Locate the cell with the specified text and output its (X, Y) center coordinate. 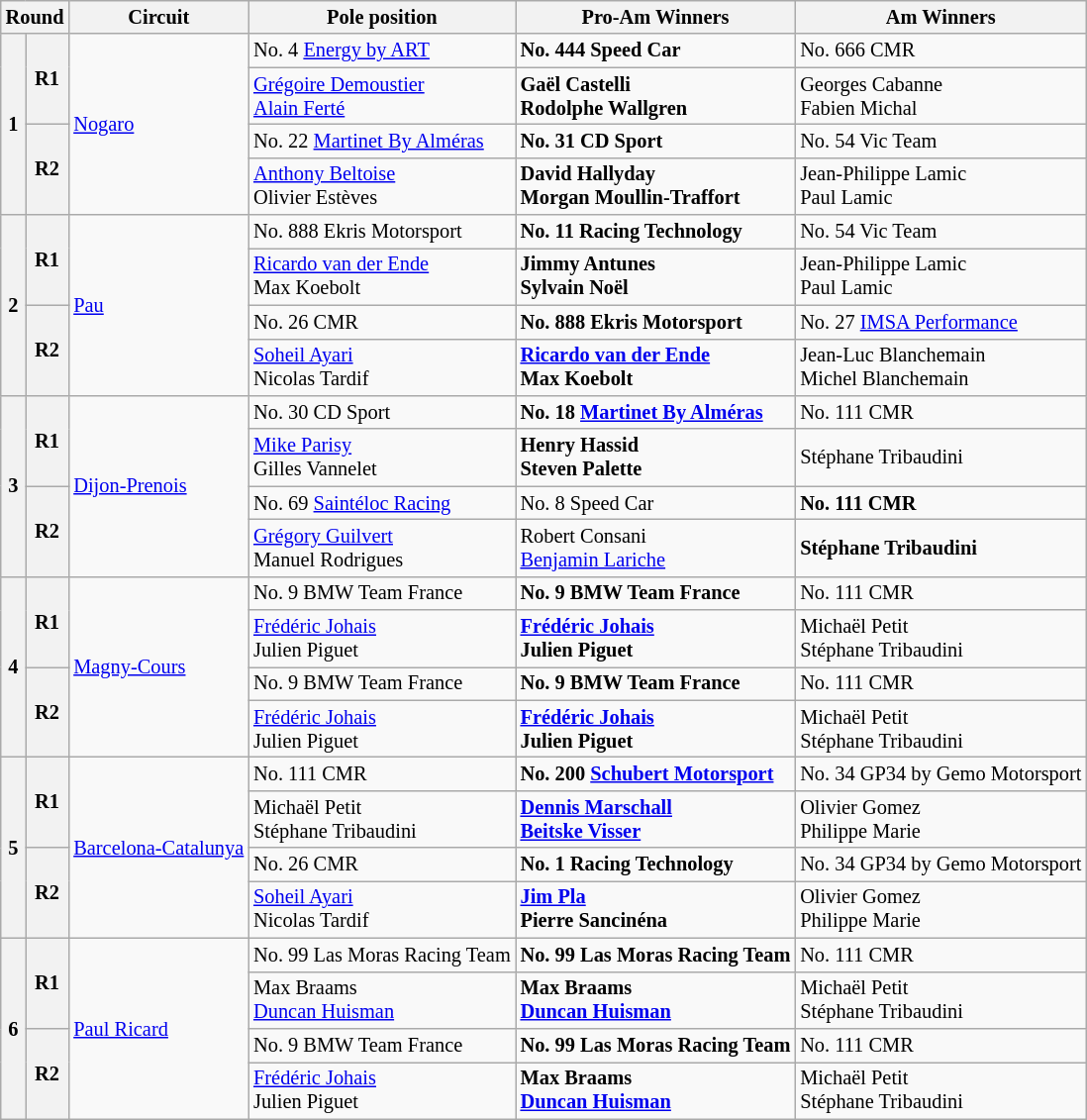
Grégory Guilvert Manuel Rodrigues (382, 548)
Mike Parisy Gilles Vannelet (382, 458)
1 (14, 125)
Pole position (382, 17)
David Hallyday Morgan Moullin-Traffort (655, 186)
No. 11 Racing Technology (655, 232)
Georges Cabanne Fabien Michal (940, 96)
Henry Hassid Steven Palette (655, 458)
No. 666 CMR (940, 51)
3 (14, 485)
Am Winners (940, 17)
Circuit (158, 17)
No. 18 Martinet By Alméras (655, 412)
Dijon-Prenois (158, 485)
No. 1 Racing Technology (655, 865)
No. 31 CD Sport (655, 141)
No. 30 CD Sport (382, 412)
6 (14, 1028)
5 (14, 848)
Barcelona-Catalunya (158, 848)
No. 8 Speed Car (655, 503)
Robert Consani Benjamin Lariche (655, 548)
Jean-Luc Blanchemain Michel Blanchemain (940, 367)
No. 27 IMSA Performance (940, 322)
Dennis Marschall Beitske Visser (655, 819)
2 (14, 305)
Grégoire Demoustier Alain Ferté (382, 96)
Nogaro (158, 125)
Pro-Am Winners (655, 17)
No. 69 Saintéloc Racing (382, 503)
No. 444 Speed Car (655, 51)
Paul Ricard (158, 1028)
Jim Pla Pierre Sancinéna (655, 909)
No. 200 Schubert Motorsport (655, 773)
No. 4 Energy by ART (382, 51)
Magny-Cours (158, 667)
Pau (158, 305)
Round (36, 17)
No. 22 Martinet By Alméras (382, 141)
Jimmy Antunes Sylvain Noël (655, 276)
Gaël Castelli Rodolphe Wallgren (655, 96)
4 (14, 667)
Anthony Beltoise Olivier Estèves (382, 186)
